Capture the cell that displays the provided text and extract its (X, Y) central coordinate. 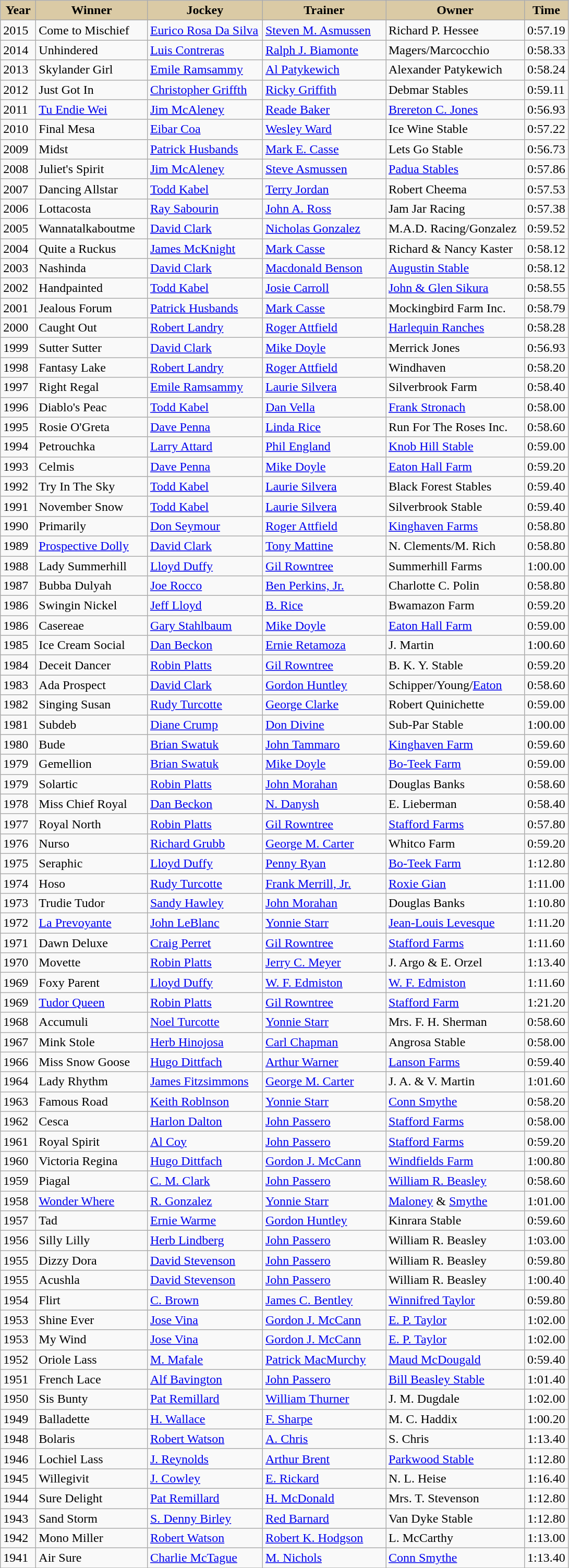
1980 (18, 744)
Bubba Dulyah (92, 586)
Arthur Warner (324, 1062)
Tu Endie Wei (92, 109)
Run For The Roses Inc. (455, 427)
1945 (18, 1478)
1966 (18, 1062)
Lady Summerhill (92, 566)
Windhaven (455, 367)
Van Dyke Stable (455, 1518)
2014 (18, 50)
Dawn Deluxe (92, 943)
Eibar Coa (204, 129)
Summerhill Farms (455, 566)
1952 (18, 1359)
Magers/Marcocchio (455, 50)
1995 (18, 427)
My Wind (92, 1340)
Alf Bavington (204, 1379)
1981 (18, 725)
French Lace (92, 1379)
Parkwood Stable (455, 1459)
Sandy Hawley (204, 903)
Jockey (204, 10)
Joe Rocco (204, 586)
Ray Sabourin (204, 209)
Winnifred Taylor (455, 1300)
Nicholas Gonzalez (324, 228)
Caught Out (92, 328)
Harlon Dalton (204, 1121)
1:03.00 (547, 1241)
1999 (18, 348)
0:56.73 (547, 149)
Jerry C. Meyer (324, 963)
Shine Ever (92, 1320)
Knob Hill Stable (455, 447)
Frank Stronach (455, 407)
Wesley Ward (324, 129)
Celmis (92, 467)
Eurico Rosa Da Silva (204, 30)
2011 (18, 109)
Rosie O'Greta (92, 427)
1:00.20 (547, 1419)
Ricky Griffith (324, 90)
1950 (18, 1399)
1:00.40 (547, 1280)
0:59.52 (547, 228)
Silverbrook Farm (455, 387)
1946 (18, 1459)
Stafford Farm (455, 1002)
J. Reynolds (204, 1459)
Trainer (324, 10)
1967 (18, 1042)
1976 (18, 843)
Ada Prospect (92, 685)
Dancing Allstar (92, 189)
1951 (18, 1379)
William Thurner (324, 1399)
Bude (92, 744)
Black Forest Stables (455, 486)
Nashinda (92, 268)
Casereae (92, 626)
Ernie Warme (204, 1221)
Acushla (92, 1280)
Roxie Gian (455, 884)
Robert Cheema (455, 189)
C. Brown (204, 1300)
1948 (18, 1439)
Tudor Queen (92, 1002)
F. Sharpe (324, 1419)
Dan Vella (324, 407)
1962 (18, 1121)
Time (547, 10)
1:11.20 (547, 923)
Deceit Dancer (92, 665)
Whitco Farm (455, 843)
Don Seymour (204, 526)
Diablo's Peac (92, 407)
2008 (18, 169)
Bwamazon Farm (455, 606)
Balladette (92, 1419)
Mark E. Casse (324, 149)
M. C. Haddix (455, 1419)
2000 (18, 328)
Singing Susan (92, 705)
1:21.20 (547, 1002)
Willegivit (92, 1478)
1975 (18, 863)
Miss Chief Royal (92, 804)
James C. Bentley (324, 1300)
1959 (18, 1181)
Swingin Nickel (92, 606)
J. Cowley (204, 1478)
1964 (18, 1082)
Royal Spirit (92, 1141)
Subdeb (92, 725)
0:58.24 (547, 70)
John & Glen Sikura (455, 288)
Luis Contreras (204, 50)
M. Nichols (324, 1558)
Lady Rhythm (92, 1082)
John Tammaro (324, 744)
0:58.33 (547, 50)
Oriole Lass (92, 1359)
R. Gonzalez (204, 1200)
Nurso (92, 843)
Charlie McTague (204, 1558)
1941 (18, 1558)
0:57.19 (547, 30)
E. Rickard (324, 1478)
Winner (92, 10)
J. Martin (455, 645)
Maloney & Smythe (455, 1200)
Jealous Forum (92, 308)
Larry Attard (204, 447)
Ralph J. Biamonte (324, 50)
2009 (18, 149)
1984 (18, 665)
Mrs. T. Stevenson (455, 1498)
Come to Mischief (92, 30)
Mockingbird Farm Inc. (455, 308)
Lottacosta (92, 209)
Owner (455, 10)
Sub-Par Stable (455, 725)
1:01.40 (547, 1379)
Dizzy Dora (92, 1260)
S. Chris (455, 1439)
Silly Lilly (92, 1241)
1998 (18, 367)
Penny Ryan (324, 863)
1:01.60 (547, 1082)
Ben Perkins, Jr. (324, 586)
1982 (18, 705)
0:57.22 (547, 129)
N. Clements/M. Rich (455, 546)
1:16.40 (547, 1478)
Al Coy (204, 1141)
1971 (18, 943)
Steven M. Asmussen (324, 30)
Tony Mattine (324, 546)
Prospective Dolly (92, 546)
1968 (18, 1022)
1:10.80 (547, 903)
0:57.86 (547, 169)
Linda Rice (324, 427)
Victoria Regina (92, 1161)
Charlotte C. Polin (455, 586)
Kinrara Stable (455, 1221)
Robert K. Hodgson (324, 1538)
2010 (18, 129)
1997 (18, 387)
Macdonald Benson (324, 268)
Accumuli (92, 1022)
N. Danysh (324, 804)
1963 (18, 1101)
Sutter Sutter (92, 348)
2004 (18, 249)
1972 (18, 923)
Seraphic (92, 863)
Diane Crump (204, 725)
1:13.00 (547, 1538)
Don Divine (324, 725)
1960 (18, 1161)
Terry Jordan (324, 189)
1970 (18, 963)
Augustin Stable (455, 268)
Wannatalkaboutme (92, 228)
James McKnight (204, 249)
1958 (18, 1200)
Unhindered (92, 50)
S. Denny Birley (204, 1518)
Year (18, 10)
M. Mafale (204, 1359)
1957 (18, 1221)
J. M. Dugdale (455, 1399)
John LeBlanc (204, 923)
1991 (18, 506)
1994 (18, 447)
1944 (18, 1498)
James Fitzsimmons (204, 1082)
1973 (18, 903)
Phil England (324, 447)
Ice Cream Social (92, 645)
Final Mesa (92, 129)
Jam Jar Racing (455, 209)
Schipper/Young/Eaton (455, 685)
C. M. Clark (204, 1181)
1983 (18, 685)
Carl Chapman (324, 1042)
0:58.55 (547, 288)
Richard & Nancy Kaster (455, 249)
0:57.80 (547, 824)
Richard Grubb (204, 843)
1:00.60 (547, 645)
Movette (92, 963)
A. Chris (324, 1439)
Windfields Farm (455, 1161)
Noel Turcotte (204, 1022)
1:00.80 (547, 1161)
1949 (18, 1419)
2005 (18, 228)
Padua Stables (455, 169)
Herb Hinojosa (204, 1042)
Jean-Louis Levesque (455, 923)
Ice Wine Stable (455, 129)
H. Wallace (204, 1419)
1987 (18, 586)
Angrosa Stable (455, 1042)
Maud McDougald (455, 1359)
Juliet's Spirit (92, 169)
1974 (18, 884)
Royal North (92, 824)
E. Lieberman (455, 804)
Primarily (92, 526)
2003 (18, 268)
Gary Stahlbaum (204, 626)
2002 (18, 288)
Try In The Sky (92, 486)
Frank Merrill, Jr. (324, 884)
1956 (18, 1241)
Bolaris (92, 1439)
Steve Asmussen (324, 169)
B. K. Y. Stable (455, 665)
J. Argo & E. Orzel (455, 963)
1990 (18, 526)
Patrick MacMurchy (324, 1359)
Keith Roblnson (204, 1101)
1992 (18, 486)
M.A.D. Racing/Gonzalez (455, 228)
1988 (18, 566)
1961 (18, 1141)
1989 (18, 546)
1978 (18, 804)
Jeff Lloyd (204, 606)
0:59.11 (547, 90)
Wonder Where (92, 1200)
Gemellion (92, 764)
Josie Carroll (324, 288)
John A. Ross (324, 209)
H. McDonald (324, 1498)
1993 (18, 467)
1943 (18, 1518)
1996 (18, 407)
Lanson Farms (455, 1062)
1985 (18, 645)
Just Got In (92, 90)
J. A. & V. Martin (455, 1082)
L. McCarthy (455, 1538)
1942 (18, 1538)
Mono Miller (92, 1538)
Right Regal (92, 387)
Kinghaven Farms (455, 526)
Flirt (92, 1300)
Brereton C. Jones (455, 109)
0:58.79 (547, 308)
Reade Baker (324, 109)
1977 (18, 824)
Handpainted (92, 288)
B. Rice (324, 606)
Kinghaven Farm (455, 744)
Petrouchka (92, 447)
Hoso (92, 884)
0:58.28 (547, 328)
2007 (18, 189)
Quite a Ruckus (92, 249)
1:01.00 (547, 1200)
Richard P. Hessee (455, 30)
Alexander Patykewich (455, 70)
Fantasy Lake (92, 367)
Christopher Griffth (204, 90)
0:57.53 (547, 189)
Famous Road (92, 1101)
La Prevoyante (92, 923)
2012 (18, 90)
Skylander Girl (92, 70)
Foxy Parent (92, 983)
1954 (18, 1300)
Midst (92, 149)
Red Barnard (324, 1518)
Merrick Jones (455, 348)
Lochiel Lass (92, 1459)
Piagal (92, 1181)
Tad (92, 1221)
Debmar Stables (455, 90)
Arthur Brent (324, 1459)
2015 (18, 30)
Miss Snow Goose (92, 1062)
November Snow (92, 506)
Harlequin Ranches (455, 328)
2013 (18, 70)
Sure Delight (92, 1498)
Bill Beasley Stable (455, 1379)
2001 (18, 308)
Cesca (92, 1121)
Sand Storm (92, 1518)
2006 (18, 209)
Solartic (92, 784)
N. L. Heise (455, 1478)
Mrs. F. H. Sherman (455, 1022)
George Clarke (324, 705)
Ernie Retamoza (324, 645)
Air Sure (92, 1558)
Sis Bunty (92, 1399)
Craig Perret (204, 943)
Lets Go Stable (455, 149)
Robert Quinichette (455, 705)
Herb Lindberg (204, 1241)
Al Patykewich (324, 70)
1:11.00 (547, 884)
Mink Stole (92, 1042)
0:57.38 (547, 209)
Silverbrook Stable (455, 506)
Trudie Tudor (92, 903)
